Provide the (X, Y) coordinate of the cell's center where the given text is located.  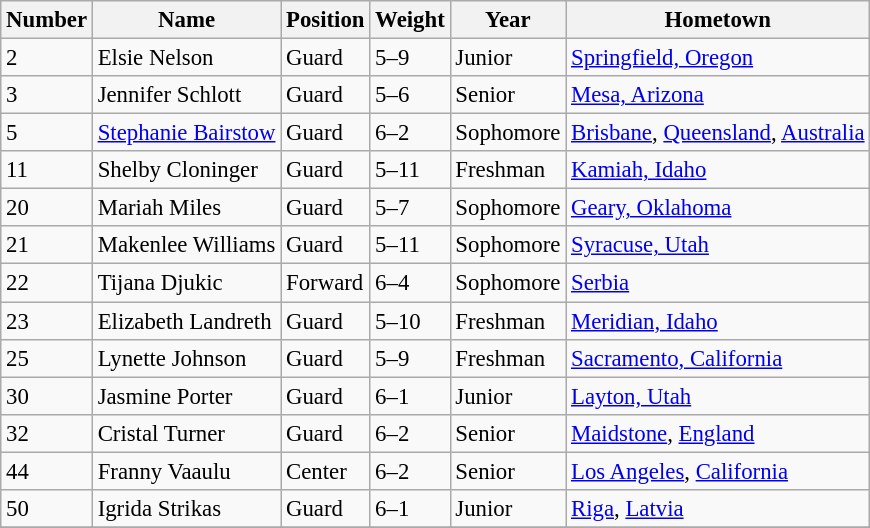
Tijana Djukic (186, 283)
5–6 (410, 95)
Sacramento, California (718, 358)
30 (47, 396)
Brisbane, Queensland, Australia (718, 133)
5 (47, 133)
Igrida Strikas (186, 509)
Syracuse, Utah (718, 245)
Geary, Oklahoma (718, 208)
Elizabeth Landreth (186, 321)
Franny Vaaulu (186, 471)
Position (326, 20)
Lynette Johnson (186, 358)
Jennifer Schlott (186, 95)
Layton, Utah (718, 396)
Center (326, 471)
50 (47, 509)
Cristal Turner (186, 433)
Mesa, Arizona (718, 95)
Maidstone, England (718, 433)
Number (47, 20)
2 (47, 58)
Stephanie Bairstow (186, 133)
Makenlee Williams (186, 245)
32 (47, 433)
Weight (410, 20)
22 (47, 283)
Springfield, Oregon (718, 58)
Year (508, 20)
25 (47, 358)
Forward (326, 283)
Serbia (718, 283)
Riga, Latvia (718, 509)
Jasmine Porter (186, 396)
5–7 (410, 208)
11 (47, 170)
20 (47, 208)
Los Angeles, California (718, 471)
6–4 (410, 283)
21 (47, 245)
Elsie Nelson (186, 58)
3 (47, 95)
Mariah Miles (186, 208)
23 (47, 321)
5–10 (410, 321)
Shelby Cloninger (186, 170)
Meridian, Idaho (718, 321)
Kamiah, Idaho (718, 170)
Name (186, 20)
44 (47, 471)
Hometown (718, 20)
